Search for the cell housing the specified text and yield its (X, Y) center coordinate. 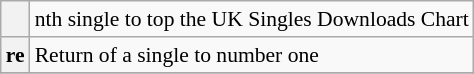
re (16, 55)
Return of a single to number one (252, 55)
nth single to top the UK Singles Downloads Chart (252, 19)
